Find where the given text appears and provide that cell's center as [x, y] coordinate. 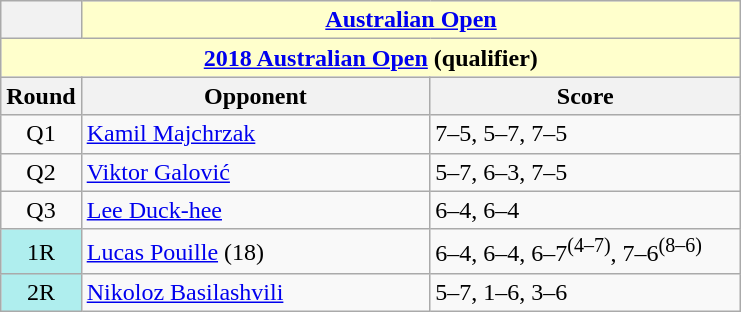
Opponent [256, 96]
Kamil Majchrzak [256, 134]
Score [586, 96]
5–7, 1–6, 3–6 [586, 293]
Q2 [41, 172]
Round [41, 96]
Q1 [41, 134]
Q3 [41, 210]
5–7, 6–3, 7–5 [586, 172]
Australian Open [411, 20]
Lucas Pouille (18) [256, 252]
6–4, 6–4 [586, 210]
1R [41, 252]
2R [41, 293]
7–5, 5–7, 7–5 [586, 134]
Nikoloz Basilashvili [256, 293]
6–4, 6–4, 6–7(4–7), 7–6(8–6) [586, 252]
Viktor Galović [256, 172]
Lee Duck-hee [256, 210]
2018 Australian Open (qualifier) [371, 58]
